Return the (x, y) coordinate for the center point of the cell that contains the specified text.  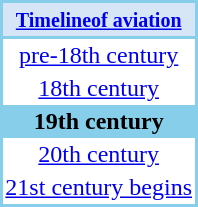
pre-18th century (98, 56)
21st century begins (98, 188)
20th century (98, 154)
19th century (98, 122)
Timelineof aviation (98, 21)
18th century (98, 88)
